Output the [x, y] coordinate of the center of the cell containing the given text.  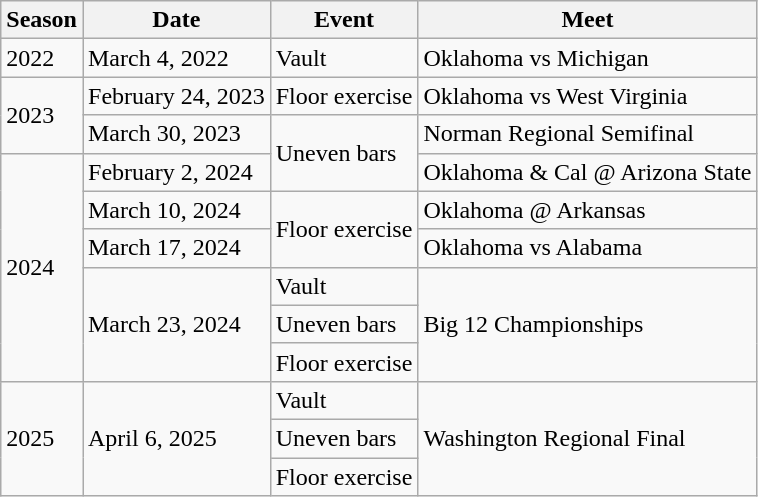
Oklahoma vs Michigan [588, 58]
February 2, 2024 [176, 172]
March 23, 2024 [176, 324]
Washington Regional Final [588, 438]
Norman Regional Semifinal [588, 134]
2025 [42, 438]
February 24, 2023 [176, 96]
Big 12 Championships [588, 324]
March 17, 2024 [176, 248]
April 6, 2025 [176, 438]
Oklahoma & Cal @ Arizona State [588, 172]
March 30, 2023 [176, 134]
Oklahoma vs West Virginia [588, 96]
2023 [42, 115]
March 10, 2024 [176, 210]
Oklahoma vs Alabama [588, 248]
2024 [42, 267]
Season [42, 20]
March 4, 2022 [176, 58]
Date [176, 20]
Oklahoma @ Arkansas [588, 210]
Event [344, 20]
Meet [588, 20]
2022 [42, 58]
